Return [X, Y] of the center of cell containing provided text 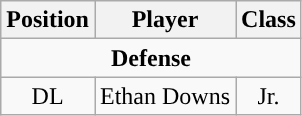
Jr. [269, 96]
Position [48, 20]
Ethan Downs [164, 96]
Player [164, 20]
DL [48, 96]
Defense [152, 58]
Class [269, 20]
